Return the [X, Y] coordinate for the center point of the cell that contains the specified text.  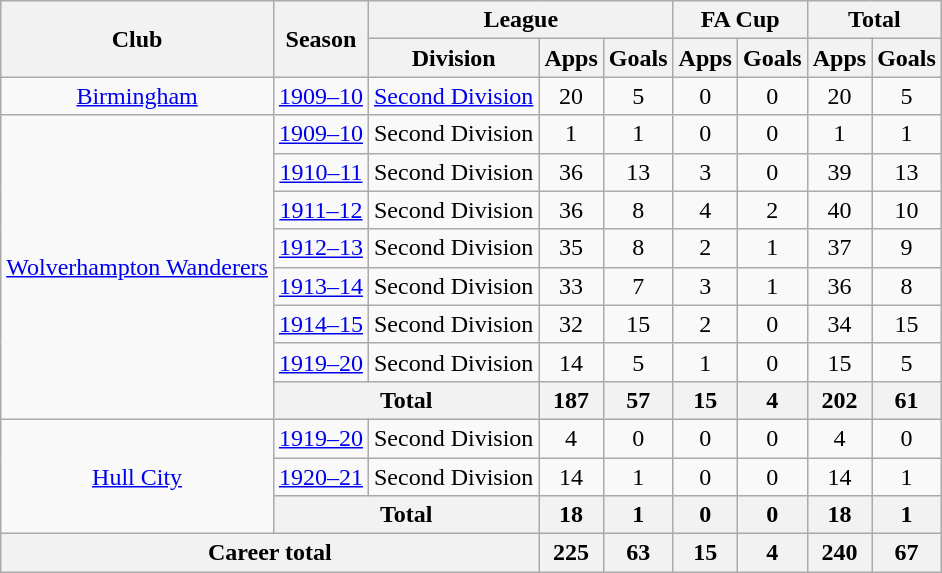
1911–12 [320, 210]
10 [907, 210]
7 [638, 286]
Club [138, 39]
Wolverhampton Wanderers [138, 267]
League [520, 20]
Career total [270, 553]
202 [839, 400]
FA Cup [740, 20]
9 [907, 248]
1910–11 [320, 172]
57 [638, 400]
1913–14 [320, 286]
35 [571, 248]
32 [571, 324]
240 [839, 553]
63 [638, 553]
Division [453, 58]
37 [839, 248]
1912–13 [320, 248]
Birmingham [138, 96]
187 [571, 400]
Hull City [138, 476]
40 [839, 210]
61 [907, 400]
1920–21 [320, 477]
1914–15 [320, 324]
Season [320, 39]
33 [571, 286]
67 [907, 553]
225 [571, 553]
34 [839, 324]
39 [839, 172]
